Return the [X, Y] coordinate for the center point of the cell that contains the specified text.  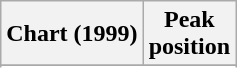
Chart (1999) [72, 34]
Peakposition [189, 34]
